Determine the (x, y) coordinate at the center of the cell enclosing the given text.  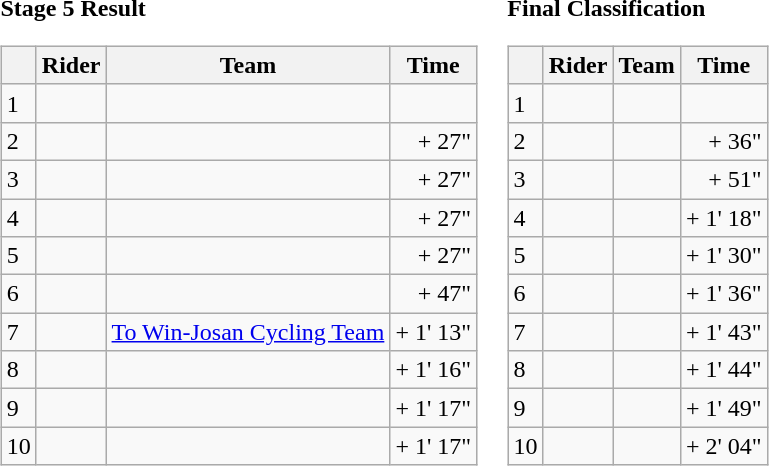
+ 1' 18" (724, 217)
+ 1' 16" (434, 370)
+ 1' 43" (724, 332)
+ 1' 44" (724, 370)
+ 1' 30" (724, 256)
To Win-Josan Cycling Team (248, 332)
+ 47" (434, 294)
+ 2' 04" (724, 446)
+ 1' 36" (724, 294)
+ 36" (724, 141)
+ 51" (724, 179)
+ 1' 49" (724, 408)
+ 1' 13" (434, 332)
